Pinpoint the cell where the given text exists, returning its (x, y) midpoint coordinate. 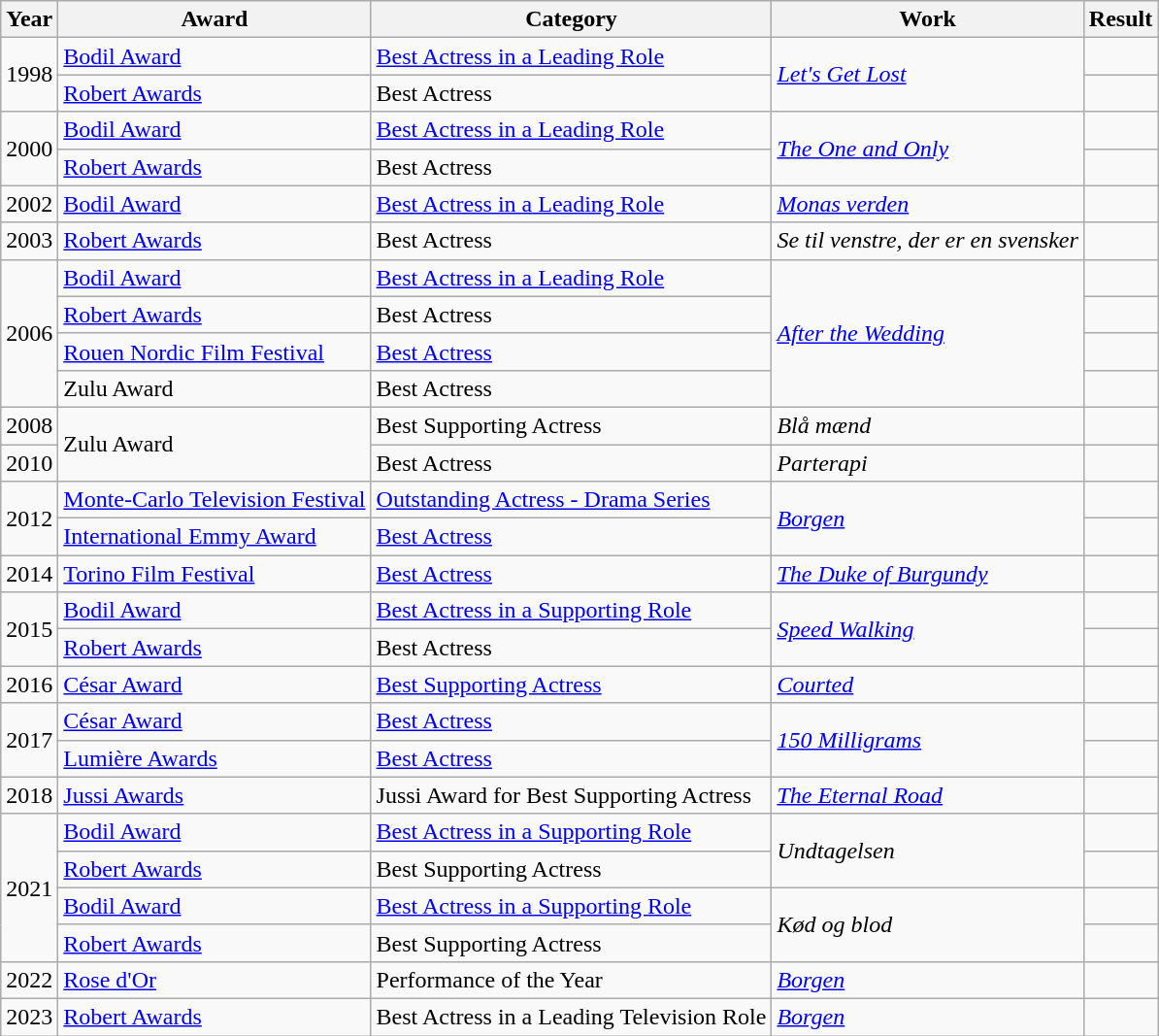
2023 (29, 1017)
Jussi Awards (215, 795)
Jussi Award for Best Supporting Actress (571, 795)
The Eternal Road (928, 795)
Performance of the Year (571, 980)
2021 (29, 887)
1998 (29, 75)
150 Milligrams (928, 740)
2017 (29, 740)
Work (928, 19)
2014 (29, 574)
Rouen Nordic Film Festival (215, 351)
Outstanding Actress - Drama Series (571, 500)
The Duke of Burgundy (928, 574)
Lumière Awards (215, 758)
Year (29, 19)
Blå mænd (928, 425)
2010 (29, 463)
2018 (29, 795)
The One and Only (928, 149)
2016 (29, 685)
Monte-Carlo Television Festival (215, 500)
International Emmy Award (215, 537)
2022 (29, 980)
2006 (29, 333)
2012 (29, 518)
Result (1120, 19)
Best Actress in a Leading Television Role (571, 1017)
2008 (29, 425)
Category (571, 19)
Rose d'Or (215, 980)
Award (215, 19)
Parterapi (928, 463)
Torino Film Festival (215, 574)
2003 (29, 241)
After the Wedding (928, 333)
2002 (29, 204)
Kød og blod (928, 924)
Courted (928, 685)
Let's Get Lost (928, 75)
Se til venstre, der er en svensker (928, 241)
Undtagelsen (928, 851)
Monas verden (928, 204)
2015 (29, 629)
Speed Walking (928, 629)
2000 (29, 149)
